Return [x, y] of the center of cell containing provided text 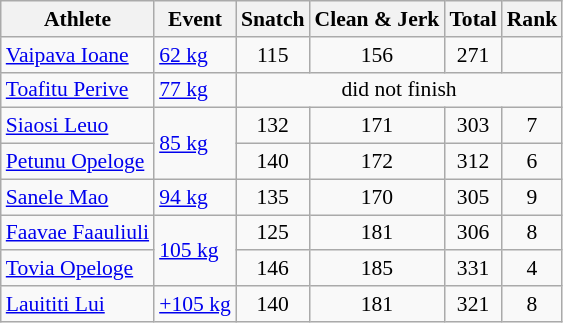
331 [472, 269]
Snatch [273, 19]
7 [532, 126]
94 kg [195, 197]
135 [273, 197]
Lauititi Lui [78, 304]
305 [472, 197]
115 [273, 55]
62 kg [195, 55]
Faavae Faauliuli [78, 233]
146 [273, 269]
Siaosi Leuo [78, 126]
6 [532, 162]
Vaipava Ioane [78, 55]
Tovia Opeloge [78, 269]
125 [273, 233]
321 [472, 304]
77 kg [195, 90]
172 [378, 162]
Athlete [78, 19]
Rank [532, 19]
156 [378, 55]
312 [472, 162]
171 [378, 126]
Clean & Jerk [378, 19]
Total [472, 19]
303 [472, 126]
Petunu Opeloge [78, 162]
306 [472, 233]
271 [472, 55]
did not finish [399, 90]
9 [532, 197]
4 [532, 269]
105 kg [195, 250]
Toafitu Perive [78, 90]
170 [378, 197]
132 [273, 126]
Event [195, 19]
185 [378, 269]
+105 kg [195, 304]
85 kg [195, 144]
Sanele Mao [78, 197]
